Return the (X, Y) coordinate for the center point of the cell that contains the specified text.  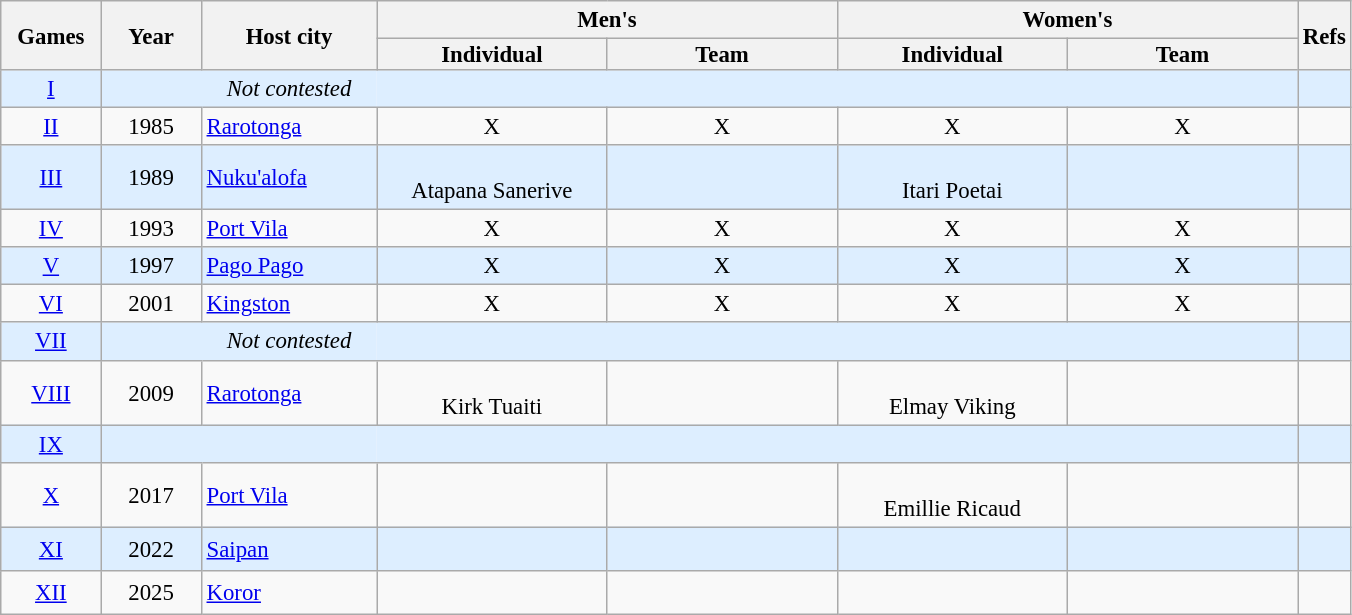
2017 (151, 494)
I (51, 89)
Pago Pago (289, 266)
1997 (151, 266)
Men's (607, 20)
2025 (151, 592)
Kingston (289, 304)
Games (51, 36)
XII (51, 592)
IX (51, 444)
XI (51, 549)
IV (51, 229)
2009 (151, 392)
1985 (151, 127)
II (51, 127)
VIII (51, 392)
Kirk Tuaiti (492, 392)
VI (51, 304)
1989 (151, 178)
VII (51, 342)
Refs (1325, 36)
Elmay Viking (952, 392)
Atapana Sanerive (492, 178)
Women's (1067, 20)
V (51, 266)
Host city (289, 36)
2001 (151, 304)
III (51, 178)
Year (151, 36)
Itari Poetai (952, 178)
Nuku'alofa (289, 178)
Koror (289, 592)
Emillie Ricaud (952, 494)
Saipan (289, 549)
2022 (151, 549)
1993 (151, 229)
